Search for the cell housing the specified text and yield its (X, Y) center coordinate. 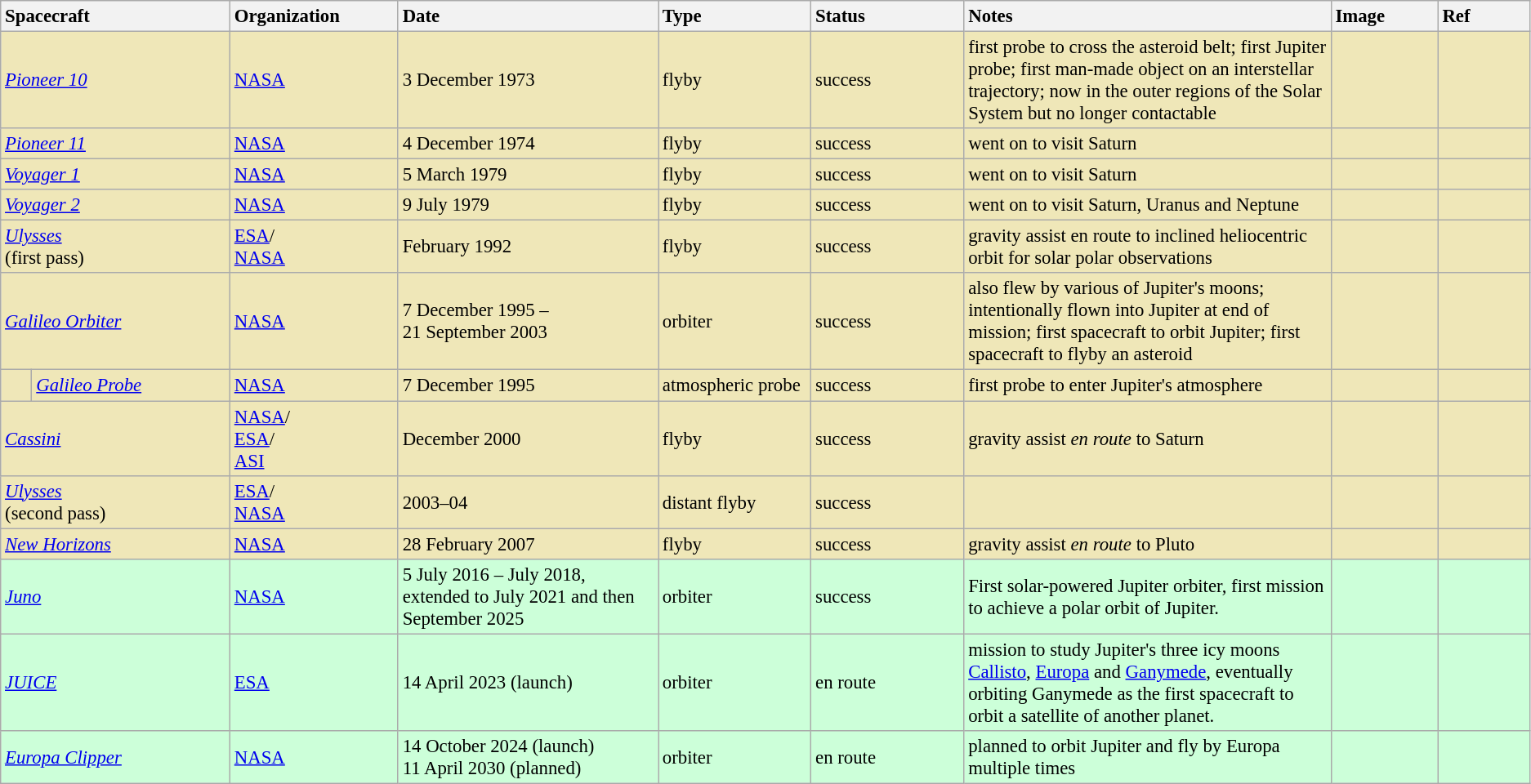
5 July 2016 – July 2018, extended to July 2021 and then September 2025 (528, 596)
2003–04 (528, 501)
5 March 1979 (528, 175)
went on to visit Saturn, Uranus and Neptune (1147, 205)
atmospheric probe (735, 385)
14 October 2024 (launch)11 April 2030 (planned) (528, 758)
7 December 1995 (528, 385)
gravity assist en route to Pluto (1147, 544)
Ulysses(second pass) (116, 501)
gravity assist en route to Saturn (1147, 439)
ESA (314, 683)
9 July 1979 (528, 205)
NASA/ ESA/ ASI (314, 439)
First solar-powered Jupiter orbiter, first mission to achieve a polar orbit of Jupiter. (1147, 596)
Status (887, 16)
Voyager 2 (116, 205)
28 February 2007 (528, 544)
Galileo Probe (131, 385)
14 April 2023 (launch) (528, 683)
Notes (1147, 16)
planned to orbit Jupiter and fly by Europa multiple times (1147, 758)
4 December 1974 (528, 144)
first probe to enter Jupiter's atmosphere (1147, 385)
February 1992 (528, 247)
Cassini (116, 439)
Ulysses(first pass) (116, 247)
Pioneer 10 (116, 80)
December 2000 (528, 439)
Spacecraft (116, 16)
Date (528, 16)
gravity assist en route to inclined heliocentric orbit for solar polar observations (1147, 247)
Juno (116, 596)
Type (735, 16)
JUICE (116, 683)
Image (1384, 16)
Galileo Orbiter (116, 322)
7 December 1995 –21 September 2003 (528, 322)
Voyager 1 (116, 175)
Europa Clipper (116, 758)
New Horizons (116, 544)
distant flyby (735, 501)
Organization (314, 16)
Ref (1484, 16)
3 December 1973 (528, 80)
Pioneer 11 (116, 144)
